Capture the cell that displays the provided text and extract its (x, y) central coordinate. 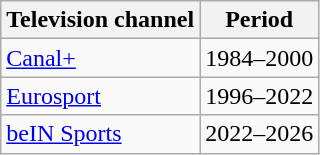
Canal+ (100, 58)
Eurosport (100, 96)
beIN Sports (100, 134)
Television channel (100, 20)
Period (260, 20)
1984–2000 (260, 58)
1996–2022 (260, 96)
2022–2026 (260, 134)
